Output the (x, y) coordinate of the center of the cell containing the given text.  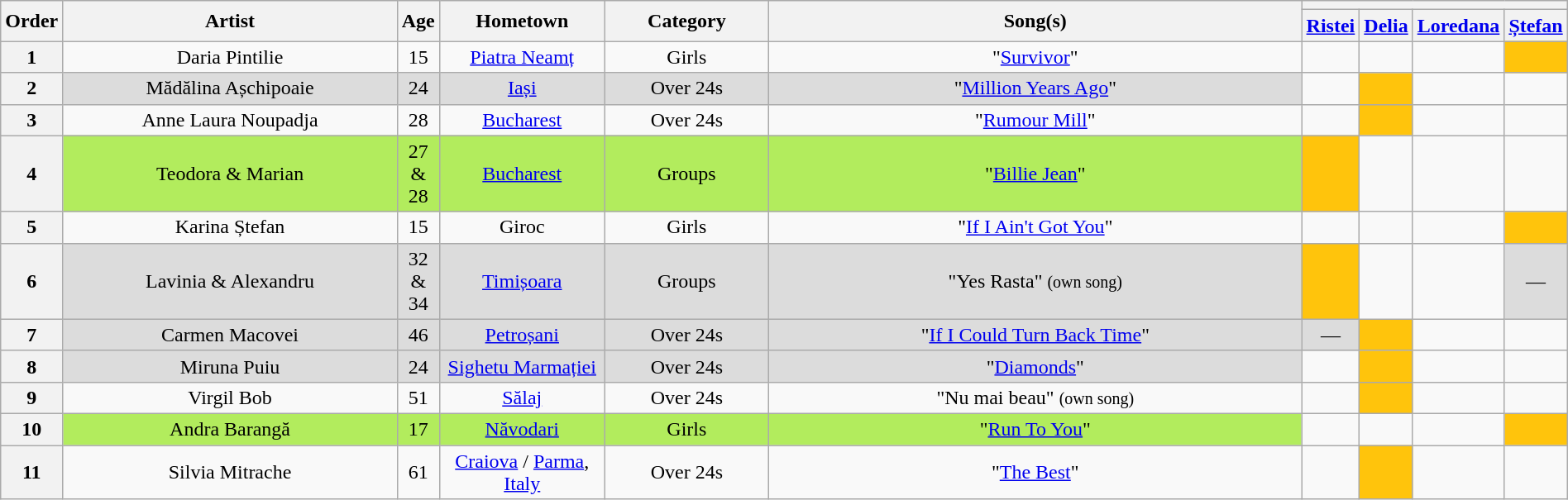
Delia (1386, 26)
2 (31, 88)
Năvodari (522, 429)
Loredana (1459, 26)
Anne Laura Noupadja (230, 120)
Carmen Macovei (230, 335)
"If I Could Turn Back Time" (1035, 335)
Iași (522, 88)
Andra Barangă (230, 429)
Artist (230, 21)
9 (31, 398)
1 (31, 57)
Teodora & Marian (230, 174)
61 (418, 471)
27 & 28 (418, 174)
Lavinia & Alexandru (230, 281)
5 (31, 227)
Order (31, 21)
Craiova / Parma, Italy (522, 471)
"Rumour Mill" (1035, 120)
10 (31, 429)
"The Best" (1035, 471)
"Run To You" (1035, 429)
17 (418, 429)
8 (31, 366)
46 (418, 335)
Piatra Neamț (522, 57)
Virgil Bob (230, 398)
28 (418, 120)
"Yes Rasta" (own song) (1035, 281)
6 (31, 281)
7 (31, 335)
"Billie Jean" (1035, 174)
"Survivor" (1035, 57)
Hometown (522, 21)
"Nu mai beau" (own song) (1035, 398)
Mădălina Așchipoaie (230, 88)
Petroșani (522, 335)
Ștefan (1536, 26)
3 (31, 120)
11 (31, 471)
Miruna Puiu (230, 366)
"Diamonds" (1035, 366)
"Million Years Ago" (1035, 88)
Giroc (522, 227)
32 & 34 (418, 281)
"If I Ain't Got You" (1035, 227)
Karina Ștefan (230, 227)
Category (686, 21)
Timișoara (522, 281)
Song(s) (1035, 21)
Silvia Mitrache (230, 471)
Ristei (1331, 26)
Daria Pintilie (230, 57)
4 (31, 174)
51 (418, 398)
Sighetu Marmației (522, 366)
Sălaj (522, 398)
Age (418, 21)
